From the cell containing the given text, extract its center point as (X, Y) coordinate. 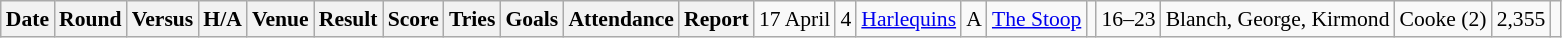
17 April (794, 19)
2,355 (1522, 19)
Versus (163, 19)
4 (846, 19)
H/A (222, 19)
Harlequins (908, 19)
Blanch, George, Kirmond (1278, 19)
Tries (472, 19)
Goals (532, 19)
Report (716, 19)
Cooke (2) (1444, 19)
Attendance (621, 19)
A (974, 19)
16–23 (1128, 19)
The Stoop (1036, 19)
Round (90, 19)
Date (28, 19)
Result (348, 19)
Score (414, 19)
Venue (280, 19)
